Extract the (X, Y) coordinate from the center of the cell holding the provided text.  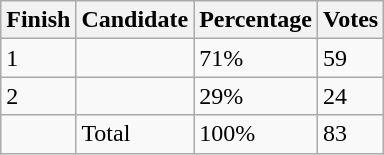
Votes (350, 20)
100% (256, 134)
Total (135, 134)
Percentage (256, 20)
83 (350, 134)
29% (256, 96)
Finish (38, 20)
59 (350, 58)
2 (38, 96)
1 (38, 58)
24 (350, 96)
71% (256, 58)
Candidate (135, 20)
